Scan for the cell matching the given text and deliver its [x, y] coordinate at center. 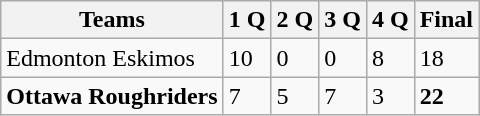
18 [446, 58]
22 [446, 96]
Ottawa Roughriders [112, 96]
3 Q [343, 20]
1 Q [247, 20]
3 [390, 96]
8 [390, 58]
Final [446, 20]
Teams [112, 20]
5 [295, 96]
Edmonton Eskimos [112, 58]
10 [247, 58]
4 Q [390, 20]
2 Q [295, 20]
